Capture the cell that displays the provided text and extract its [x, y] central coordinate. 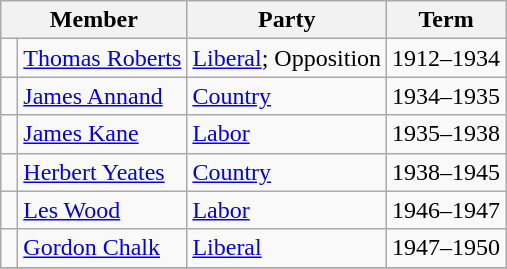
Party [287, 20]
1935–1938 [446, 134]
1912–1934 [446, 58]
Term [446, 20]
1947–1950 [446, 248]
Gordon Chalk [102, 248]
Liberal [287, 248]
James Annand [102, 96]
Liberal; Opposition [287, 58]
Les Wood [102, 210]
James Kane [102, 134]
1946–1947 [446, 210]
Member [94, 20]
1938–1945 [446, 172]
Herbert Yeates [102, 172]
1934–1935 [446, 96]
Thomas Roberts [102, 58]
